For the text-containing cell, return its midpoint in [X, Y] coordinate format. 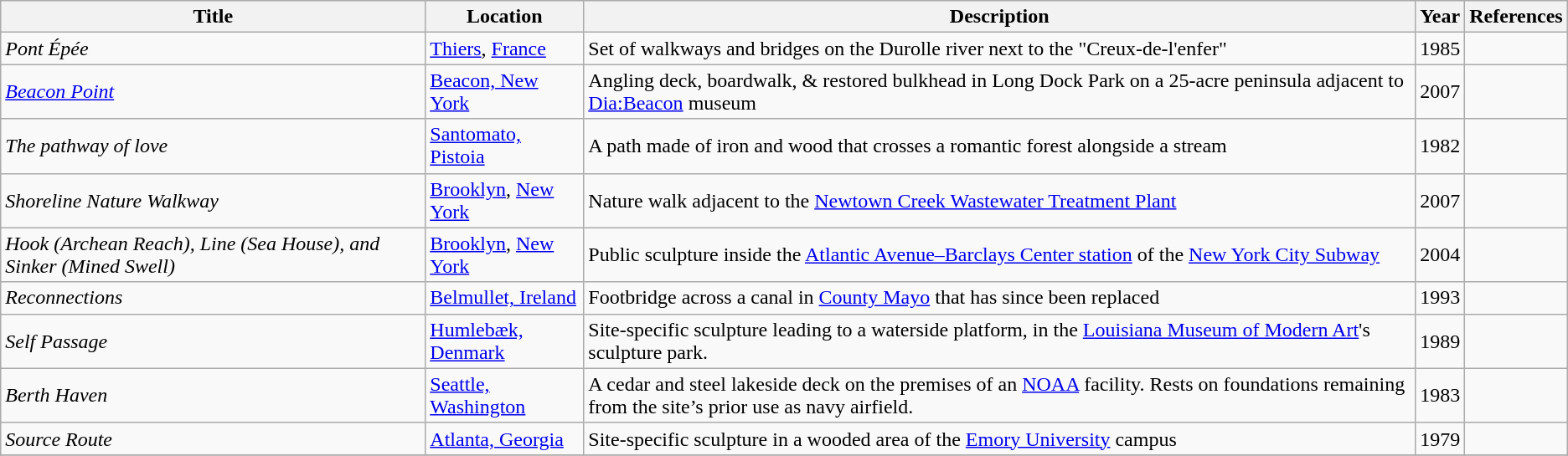
Humlebæk, Denmark [504, 341]
2004 [1441, 254]
1983 [1441, 395]
Beacon Point [213, 92]
A cedar and steel lakeside deck on the premises of an NOAA facility. Rests on foundations remaining from the site’s prior use as navy airfield. [1000, 395]
Title [213, 17]
Location [504, 17]
Seattle, Washington [504, 395]
Site-specific sculpture in a wooded area of the Emory University campus [1000, 438]
Source Route [213, 438]
Public sculpture inside the Atlantic Avenue–Barclays Center station of the New York City Subway [1000, 254]
Angling deck, boardwalk, & restored bulkhead in Long Dock Park on a 25-acre peninsula adjacent to Dia:Beacon museum [1000, 92]
Site-specific sculpture leading to a waterside platform, in the Louisiana Museum of Modern Art's sculpture park. [1000, 341]
Beacon, New York [504, 92]
Set of walkways and bridges on the Durolle river next to the "Creux-de-l'enfer" [1000, 49]
1979 [1441, 438]
1993 [1441, 298]
Self Passage [213, 341]
Belmullet, Ireland [504, 298]
Thiers, France [504, 49]
Atlanta, Georgia [504, 438]
Year [1441, 17]
1985 [1441, 49]
Santomato, Pistoia [504, 146]
Pont Épée [213, 49]
1989 [1441, 341]
1982 [1441, 146]
Shoreline Nature Walkway [213, 201]
Berth Haven [213, 395]
A path made of iron and wood that crosses a romantic forest alongside a stream [1000, 146]
References [1516, 17]
Description [1000, 17]
Hook (Archean Reach), Line (Sea House), and Sinker (Mined Swell) [213, 254]
Nature walk adjacent to the Newtown Creek Wastewater Treatment Plant [1000, 201]
Reconnections [213, 298]
Footbridge across a canal in County Mayo that has since been replaced [1000, 298]
The pathway of love [213, 146]
